Return the (x, y) coordinate for the center point of the cell that contains the specified text.  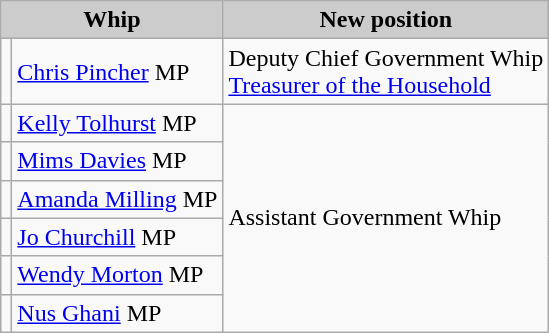
Amanda Milling MP (118, 199)
Jo Churchill MP (118, 237)
Deputy Chief Government Whip Treasurer of the Household (386, 72)
Kelly Tolhurst MP (118, 123)
Whip (112, 20)
Chris Pincher MP (118, 72)
New position (386, 20)
Wendy Morton MP (118, 275)
Assistant Government Whip (386, 218)
Mims Davies MP (118, 161)
Nus Ghani MP (118, 313)
